Return (X, Y) of the center of cell containing provided text 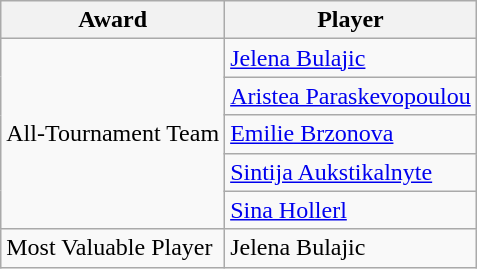
Player (351, 20)
Most Valuable Player (113, 248)
Aristea Paraskevopoulou (351, 96)
Award (113, 20)
Sina Hollerl (351, 210)
Emilie Brzonova (351, 134)
Sintija Aukstikalnyte (351, 172)
All-Tournament Team (113, 134)
